Find where the given text appears and provide that cell's center as [X, Y] coordinate. 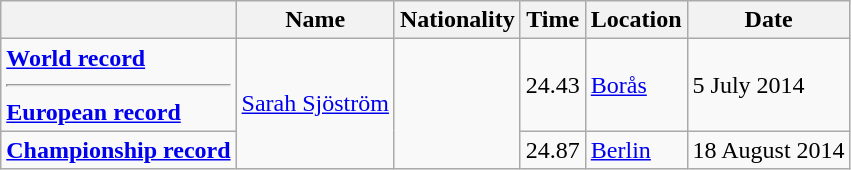
Name [315, 20]
24.87 [552, 150]
Championship record [118, 150]
Nationality [457, 20]
World recordEuropean record [118, 85]
Date [768, 20]
Location [636, 20]
5 July 2014 [768, 85]
Berlin [636, 150]
24.43 [552, 85]
Borås [636, 85]
Time [552, 20]
Sarah Sjöström [315, 104]
18 August 2014 [768, 150]
